Provide the (x, y) coordinate of the cell's center where the given text is located.  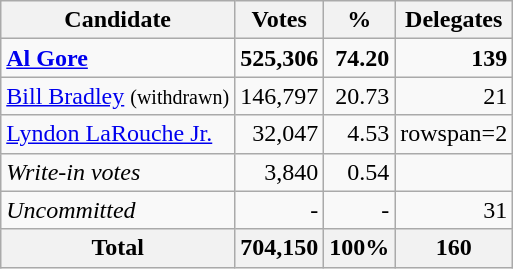
Write-in votes (118, 172)
20.73 (360, 96)
146,797 (280, 96)
74.20 (360, 58)
Bill Bradley (withdrawn) (118, 96)
Total (118, 248)
rowspan=2 (454, 134)
3,840 (280, 172)
160 (454, 248)
Lyndon LaRouche Jr. (118, 134)
21 (454, 96)
Uncommitted (118, 210)
4.53 (360, 134)
Candidate (118, 20)
139 (454, 58)
Al Gore (118, 58)
Votes (280, 20)
525,306 (280, 58)
Delegates (454, 20)
% (360, 20)
0.54 (360, 172)
704,150 (280, 248)
31 (454, 210)
100% (360, 248)
32,047 (280, 134)
